Provide the [X, Y] coordinate of the cell's center where the given text is located.  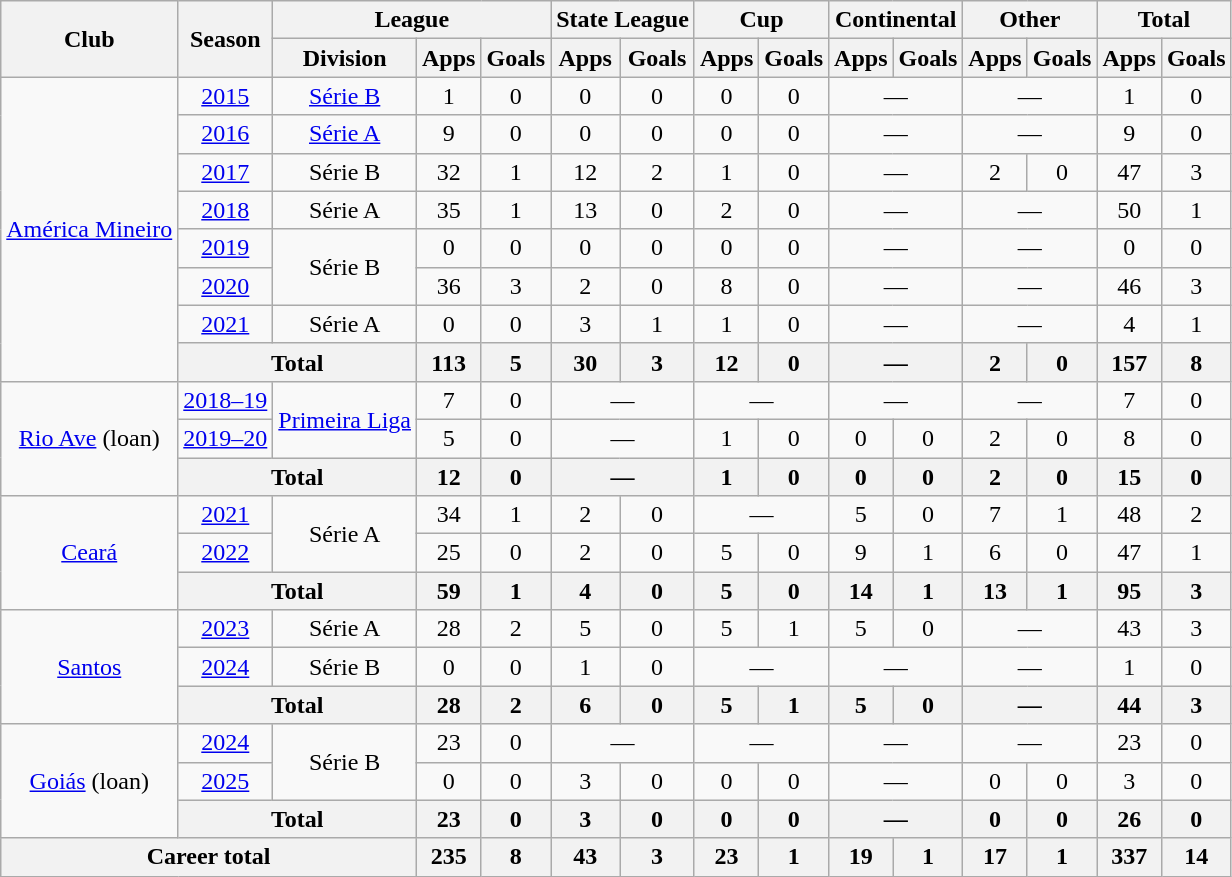
2015 [226, 96]
2020 [226, 286]
Cup [761, 20]
Other [1030, 20]
Club [90, 39]
17 [995, 857]
113 [449, 362]
95 [1129, 591]
34 [449, 515]
2017 [226, 172]
48 [1129, 515]
Primeira Liga [345, 419]
Goiás (loan) [90, 781]
44 [1129, 705]
35 [449, 210]
2018–19 [226, 400]
36 [449, 286]
2022 [226, 553]
Continental [896, 20]
League [412, 20]
América Mineiro [90, 229]
State League [623, 20]
59 [449, 591]
Season [226, 39]
2018 [226, 210]
337 [1129, 857]
157 [1129, 362]
30 [586, 362]
32 [449, 172]
Santos [90, 667]
2025 [226, 781]
26 [1129, 819]
Division [345, 58]
50 [1129, 210]
Ceará [90, 553]
Rio Ave (loan) [90, 438]
19 [861, 857]
2023 [226, 629]
235 [449, 857]
2016 [226, 134]
2019 [226, 248]
46 [1129, 286]
25 [449, 553]
2019–20 [226, 438]
15 [1129, 477]
Career total [209, 857]
